Scan for the cell matching the given text and deliver its [x, y] coordinate at center. 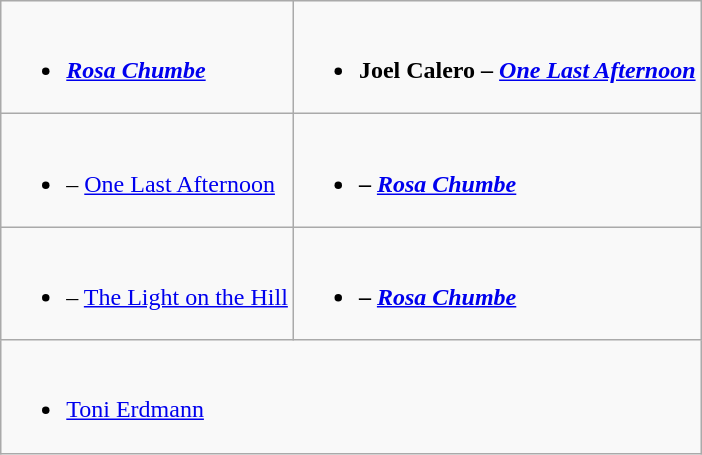
Joel Calero – One Last Afternoon [497, 58]
– The Light on the Hill [148, 284]
Rosa Chumbe [148, 58]
Toni Erdmann [351, 396]
– One Last Afternoon [148, 170]
